Detect which cell encompasses the target text, then output its (X, Y) center coordinate. 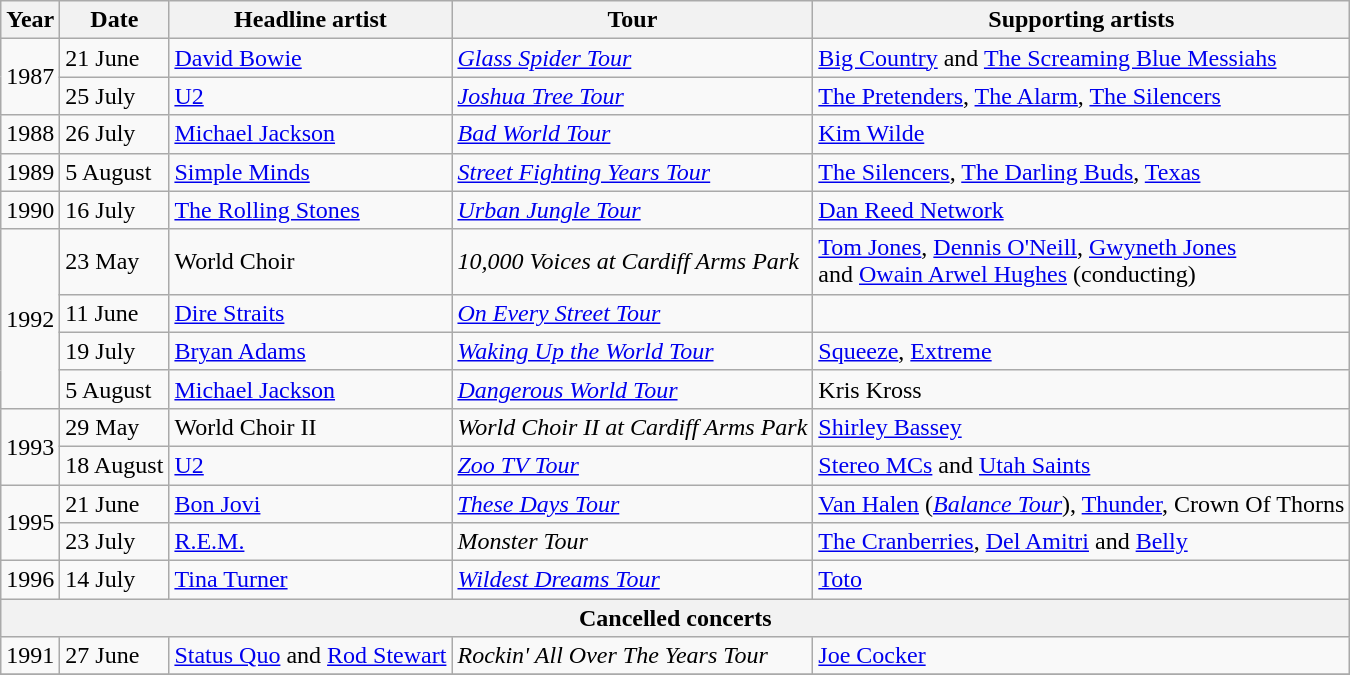
1989 (30, 172)
Dan Reed Network (1082, 210)
Status Quo and Rod Stewart (310, 656)
Toto (1082, 580)
Big Country and The Screaming Blue Messiahs (1082, 58)
11 June (114, 313)
14 July (114, 580)
The Cranberries, Del Amitri and Belly (1082, 542)
Stereo MCs and Utah Saints (1082, 465)
Squeeze, Extreme (1082, 351)
1995 (30, 522)
Glass Spider Tour (632, 58)
Rockin' All Over The Years Tour (632, 656)
Supporting artists (1082, 20)
27 June (114, 656)
1991 (30, 656)
Street Fighting Years Tour (632, 172)
These Days Tour (632, 503)
Tom Jones, Dennis O'Neill, Gwyneth Jones and Owain Arwel Hughes (conducting) (1082, 262)
23 May (114, 262)
1992 (30, 318)
Monster Tour (632, 542)
25 July (114, 96)
1993 (30, 446)
R.E.M. (310, 542)
1987 (30, 77)
19 July (114, 351)
29 May (114, 427)
Joe Cocker (1082, 656)
Bryan Adams (310, 351)
Date (114, 20)
18 August (114, 465)
1996 (30, 580)
Tina Turner (310, 580)
The Silencers, The Darling Buds, Texas (1082, 172)
Van Halen (Balance Tour), Thunder, Crown Of Thorns (1082, 503)
Bon Jovi (310, 503)
Kris Kross (1082, 389)
World Choir II at Cardiff Arms Park (632, 427)
26 July (114, 134)
Zoo TV Tour (632, 465)
On Every Street Tour (632, 313)
Kim Wilde (1082, 134)
Wildest Dreams Tour (632, 580)
The Rolling Stones (310, 210)
Bad World Tour (632, 134)
Waking Up the World Tour (632, 351)
Joshua Tree Tour (632, 96)
Simple Minds (310, 172)
1990 (30, 210)
Cancelled concerts (676, 618)
Urban Jungle Tour (632, 210)
Dire Straits (310, 313)
10,000 Voices at Cardiff Arms Park (632, 262)
Dangerous World Tour (632, 389)
Year (30, 20)
1988 (30, 134)
The Pretenders, The Alarm, The Silencers (1082, 96)
World Choir (310, 262)
World Choir II (310, 427)
Headline artist (310, 20)
David Bowie (310, 58)
Tour (632, 20)
16 July (114, 210)
Shirley Bassey (1082, 427)
23 July (114, 542)
